From the cell containing the given text, extract its center point as [x, y] coordinate. 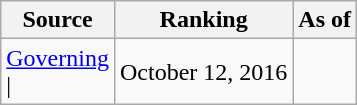
Ranking [203, 20]
Governing| [58, 72]
Source [58, 20]
October 12, 2016 [203, 72]
As of [325, 20]
